Identify which cell holds the provided text, then report its [X, Y] central coordinate. 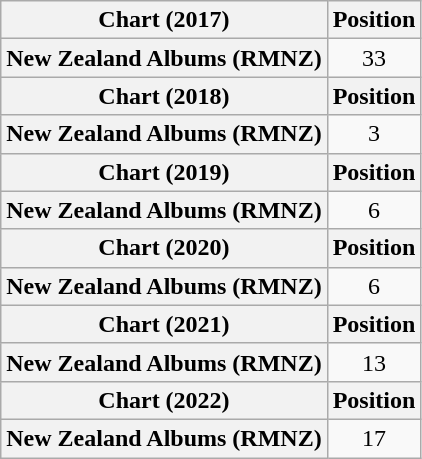
3 [374, 134]
Chart (2019) [164, 172]
33 [374, 58]
Chart (2017) [164, 20]
Chart (2022) [164, 400]
Chart (2018) [164, 96]
Chart (2021) [164, 324]
13 [374, 362]
17 [374, 438]
Chart (2020) [164, 248]
